Return the (x, y) coordinate for the center point of the cell that contains the specified text.  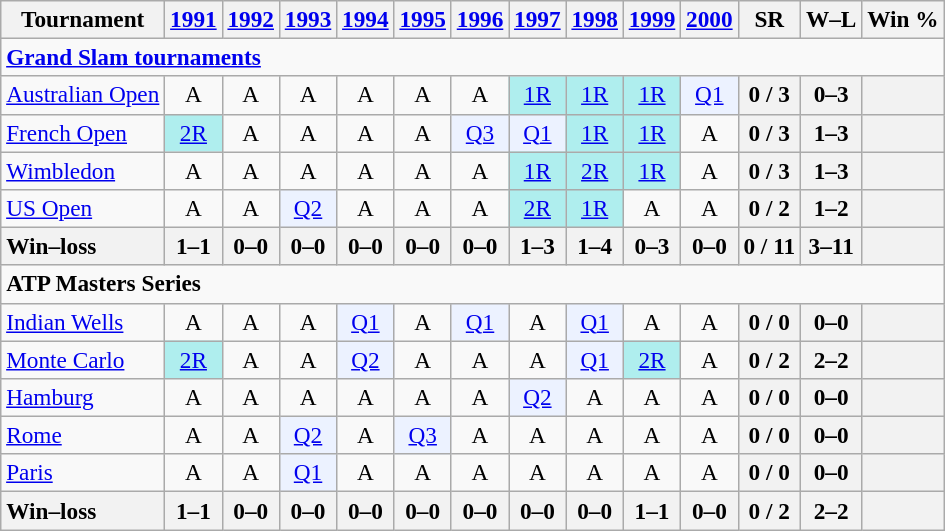
Grand Slam tournaments (472, 57)
Paris (83, 473)
Monte Carlo (83, 359)
1997 (538, 19)
1992 (250, 19)
1–4 (594, 246)
1998 (594, 19)
French Open (83, 133)
Indian Wells (83, 322)
2000 (710, 19)
0 / 11 (770, 246)
Hamburg (83, 397)
W–L (832, 19)
1996 (480, 19)
Wimbledon (83, 170)
3–11 (832, 246)
1994 (366, 19)
Rome (83, 435)
Australian Open (83, 95)
SR (770, 19)
1995 (422, 19)
ATP Masters Series (472, 284)
1993 (308, 19)
1–2 (832, 208)
1999 (652, 19)
1991 (194, 19)
Win % (903, 19)
US Open (83, 208)
Tournament (83, 19)
